Pinpoint the cell where the given text exists, returning its [x, y] midpoint coordinate. 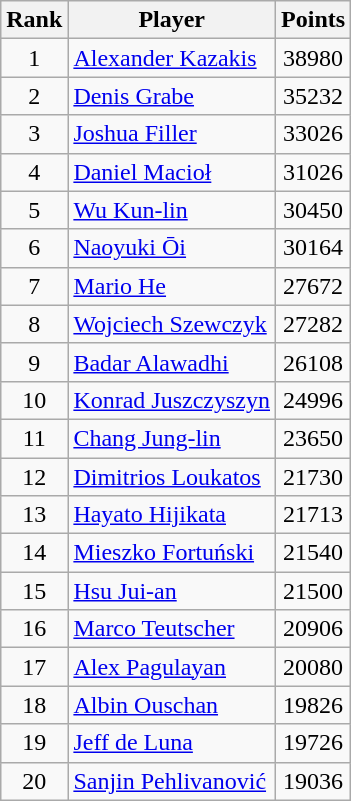
21713 [314, 515]
1 [34, 58]
9 [34, 362]
Hsu Jui-an [172, 591]
21540 [314, 553]
38980 [314, 58]
19726 [314, 743]
Sanjin Pehlivanović [172, 781]
16 [34, 629]
19826 [314, 705]
Rank [34, 20]
5 [34, 210]
30450 [314, 210]
21500 [314, 591]
Points [314, 20]
6 [34, 248]
21730 [314, 477]
Wojciech Szewczyk [172, 324]
2 [34, 96]
31026 [314, 172]
Alex Pagulayan [172, 667]
4 [34, 172]
18 [34, 705]
20 [34, 781]
Chang Jung-lin [172, 438]
19 [34, 743]
Hayato Hijikata [172, 515]
Marco Teutscher [172, 629]
19036 [314, 781]
33026 [314, 134]
Badar Alawadhi [172, 362]
3 [34, 134]
20906 [314, 629]
Alexander Kazakis [172, 58]
14 [34, 553]
27282 [314, 324]
Albin Ouschan [172, 705]
Daniel Macioł [172, 172]
Naoyuki Ōi [172, 248]
Mieszko Fortuński [172, 553]
20080 [314, 667]
Konrad Juszczyszyn [172, 400]
Mario He [172, 286]
27672 [314, 286]
30164 [314, 248]
Joshua Filler [172, 134]
Dimitrios Loukatos [172, 477]
Jeff de Luna [172, 743]
17 [34, 667]
8 [34, 324]
7 [34, 286]
13 [34, 515]
Player [172, 20]
Wu Kun-lin [172, 210]
11 [34, 438]
23650 [314, 438]
26108 [314, 362]
24996 [314, 400]
15 [34, 591]
12 [34, 477]
10 [34, 400]
35232 [314, 96]
Denis Grabe [172, 96]
